Detect which cell encompasses the target text, then output its [x, y] center coordinate. 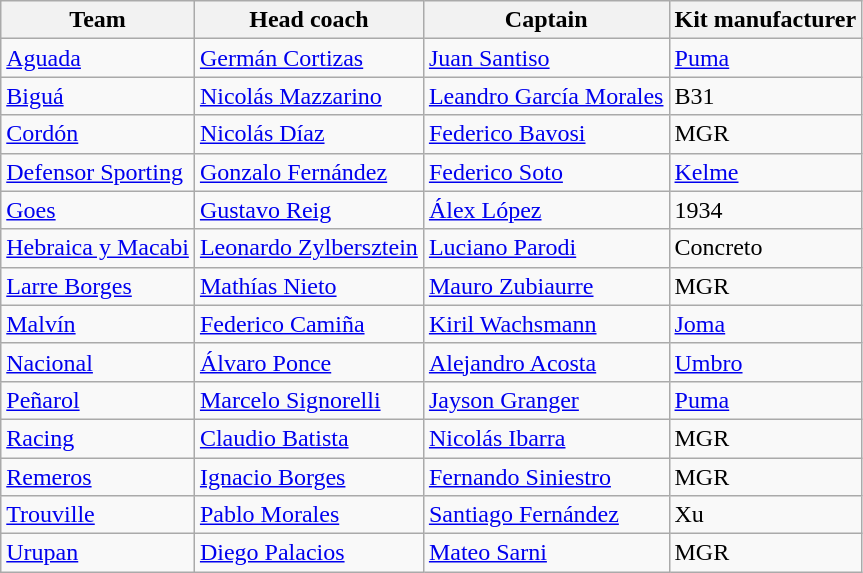
Mathías Nieto [308, 286]
Concreto [766, 248]
Xu [766, 515]
1934 [766, 210]
Joma [766, 324]
Claudio Batista [308, 438]
Racing [98, 438]
Umbro [766, 362]
Luciano Parodi [546, 248]
Captain [546, 20]
Federico Camiña [308, 324]
Goes [98, 210]
Santiago Fernández [546, 515]
Team [98, 20]
Ignacio Borges [308, 477]
Mateo Sarni [546, 553]
Nicolás Díaz [308, 134]
Peñarol [98, 400]
Álvaro Ponce [308, 362]
Larre Borges [98, 286]
Leonardo Zylbersztein [308, 248]
Leandro García Morales [546, 96]
Alejandro Acosta [546, 362]
Gustavo Reig [308, 210]
Kiril Wachsmann [546, 324]
Hebraica y Macabi [98, 248]
Head coach [308, 20]
B31 [766, 96]
Biguá [98, 96]
Federico Soto [546, 172]
Remeros [98, 477]
Pablo Morales [308, 515]
Mauro Zubiaurre [546, 286]
Malvín [98, 324]
Gonzalo Fernández [308, 172]
Nicolás Mazzarino [308, 96]
Defensor Sporting [98, 172]
Cordón [98, 134]
Fernando Siniestro [546, 477]
Kit manufacturer [766, 20]
Diego Palacios [308, 553]
Federico Bavosi [546, 134]
Kelme [766, 172]
Aguada [98, 58]
Nacional [98, 362]
Juan Santiso [546, 58]
Urupan [98, 553]
Jayson Granger [546, 400]
Trouville [98, 515]
Germán Cortizas [308, 58]
Nicolás Ibarra [546, 438]
Álex López [546, 210]
Marcelo Signorelli [308, 400]
